Provide the (x, y) coordinate of the cell's center where the given text is located.  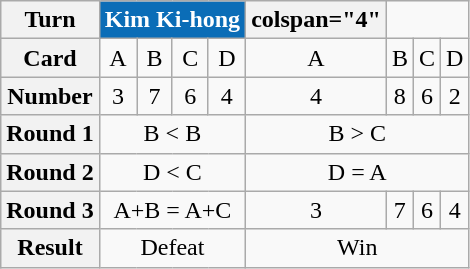
Card (50, 58)
Round 3 (50, 210)
A+B = A+C (172, 210)
Turn (50, 20)
Round 2 (50, 172)
2 (454, 96)
Number (50, 96)
B < B (172, 134)
D < C (172, 172)
Kim Ki-hong (172, 20)
Round 1 (50, 134)
colspan="4" (316, 20)
Win (358, 248)
Result (50, 248)
Defeat (172, 248)
B > C (358, 134)
D = A (358, 172)
8 (400, 96)
